Output the [x, y] coordinate of the center of the cell containing the given text.  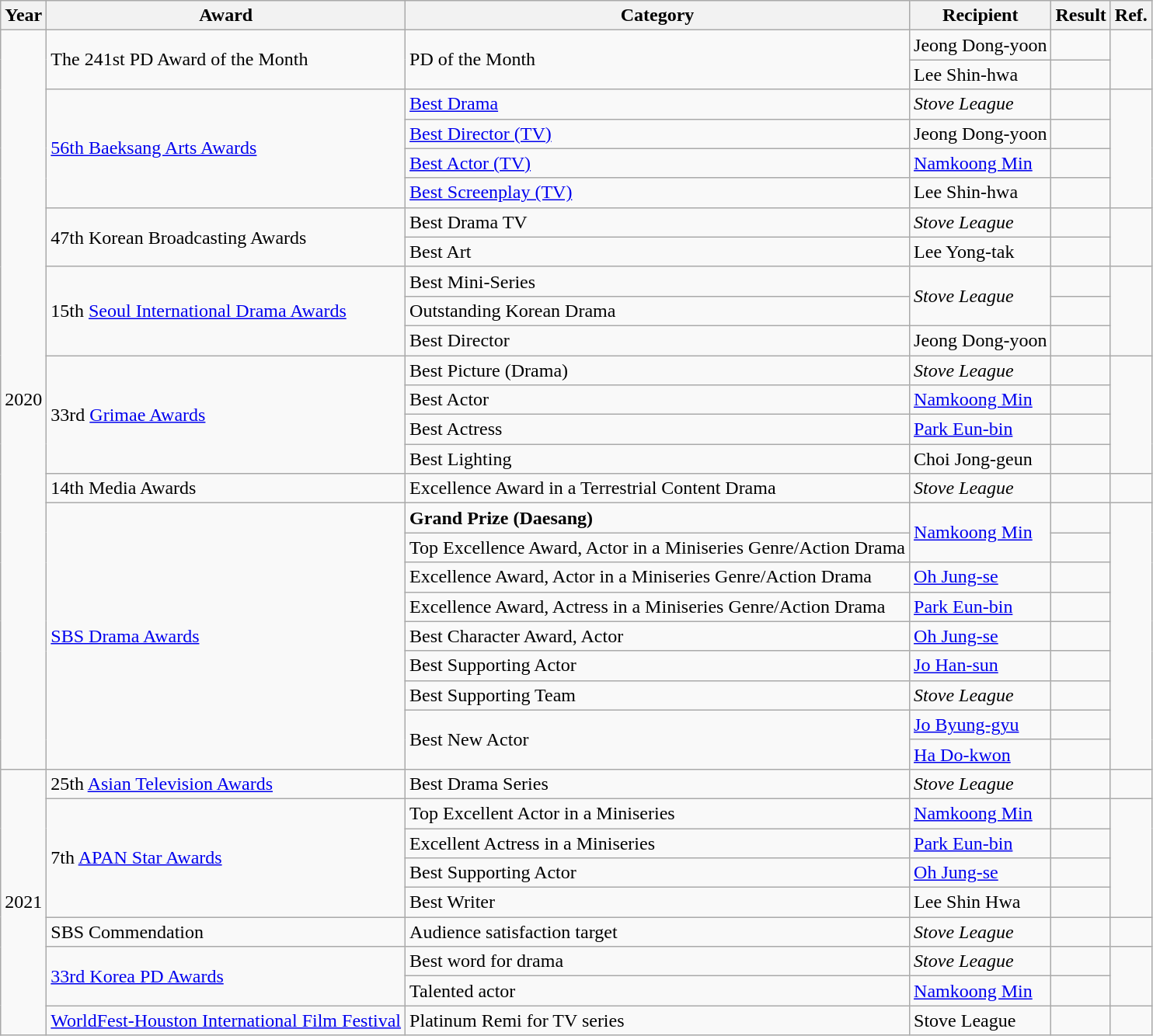
Best Actress [657, 429]
Best Character Award, Actor [657, 636]
Ref. [1131, 16]
2020 [23, 400]
Excellence Award, Actor in a Miniseries Genre/Action Drama [657, 577]
Jo Byung-gyu [981, 725]
Talented actor [657, 991]
Best Drama TV [657, 222]
Recipient [981, 16]
Best Supporting Team [657, 695]
Best Drama Series [657, 784]
Choi Jong-geun [981, 459]
Best Director [657, 340]
25th Asian Television Awards [226, 784]
Ha Do-kwon [981, 754]
Best Director (TV) [657, 134]
Best Actor (TV) [657, 163]
Outstanding Korean Drama [657, 311]
Best word for drama [657, 961]
Best Mini-Series [657, 281]
Grand Prize (Daesang) [657, 518]
Category [657, 16]
7th APAN Star Awards [226, 857]
Best Screenplay (TV) [657, 193]
Excellent Actress in a Miniseries [657, 843]
Jo Han-sun [981, 666]
14th Media Awards [226, 488]
Excellence Award in a Terrestrial Content Drama [657, 488]
Best Lighting [657, 459]
WorldFest-Houston International Film Festival [226, 1020]
Lee Yong-tak [981, 252]
Result [1081, 16]
The 241st PD Award of the Month [226, 60]
Top Excellent Actor in a Miniseries [657, 813]
Platinum Remi for TV series [657, 1020]
47th Korean Broadcasting Awards [226, 237]
Audience satisfaction target [657, 932]
Best Actor [657, 400]
Award [226, 16]
Best Art [657, 252]
SBS Drama Awards [226, 637]
Year [23, 16]
Lee Shin Hwa [981, 902]
Best Writer [657, 902]
SBS Commendation [226, 932]
Excellence Award, Actress in a Miniseries Genre/Action Drama [657, 607]
2021 [23, 902]
PD of the Month [657, 60]
33rd Korea PD Awards [226, 976]
56th Baeksang Arts Awards [226, 148]
15th Seoul International Drama Awards [226, 311]
33rd Grimae Awards [226, 415]
Top Excellence Award, Actor in a Miniseries Genre/Action Drama [657, 548]
Best Picture (Drama) [657, 370]
Best New Actor [657, 739]
Best Drama [657, 104]
